Provide the [x, y] coordinate of the cell's center where the given text is located.  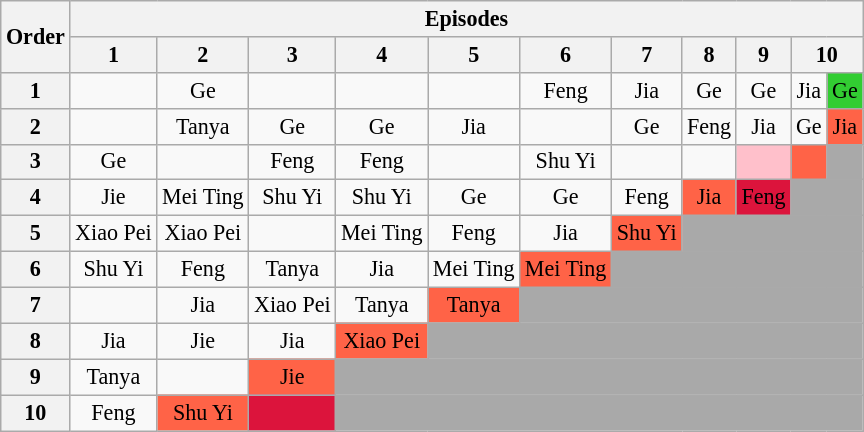
Episodes [466, 18]
Order [36, 36]
